Detect which cell encompasses the target text, then output its (x, y) center coordinate. 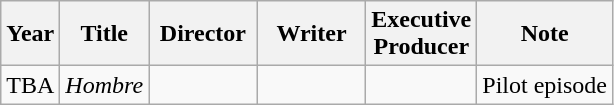
ExecutiveProducer (422, 34)
Note (545, 34)
TBA (30, 85)
Pilot episode (545, 85)
Writer (312, 34)
Director (204, 34)
Year (30, 34)
Title (104, 34)
Hombre (104, 85)
